Search for the cell housing the specified text and yield its (x, y) center coordinate. 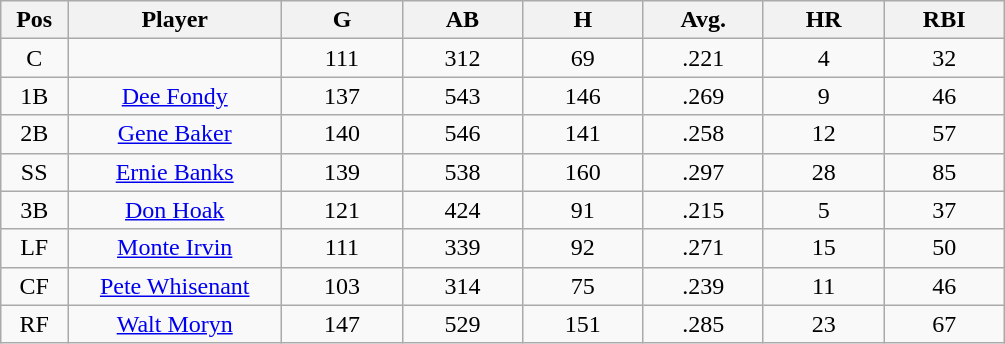
H (583, 20)
3B (34, 210)
HR (823, 20)
.271 (703, 248)
57 (944, 134)
121 (342, 210)
141 (583, 134)
91 (583, 210)
.215 (703, 210)
424 (462, 210)
67 (944, 324)
Ernie Banks (175, 172)
Avg. (703, 20)
.285 (703, 324)
11 (823, 286)
.239 (703, 286)
28 (823, 172)
312 (462, 58)
LF (34, 248)
Pos (34, 20)
.221 (703, 58)
Pete Whisenant (175, 286)
Walt Moryn (175, 324)
Player (175, 20)
546 (462, 134)
146 (583, 96)
32 (944, 58)
139 (342, 172)
50 (944, 248)
CF (34, 286)
543 (462, 96)
103 (342, 286)
15 (823, 248)
75 (583, 286)
Monte Irvin (175, 248)
160 (583, 172)
23 (823, 324)
69 (583, 58)
37 (944, 210)
140 (342, 134)
Dee Fondy (175, 96)
2B (34, 134)
C (34, 58)
AB (462, 20)
339 (462, 248)
538 (462, 172)
529 (462, 324)
9 (823, 96)
RF (34, 324)
.297 (703, 172)
12 (823, 134)
314 (462, 286)
151 (583, 324)
.258 (703, 134)
137 (342, 96)
92 (583, 248)
Don Hoak (175, 210)
147 (342, 324)
4 (823, 58)
.269 (703, 96)
1B (34, 96)
5 (823, 210)
SS (34, 172)
85 (944, 172)
Gene Baker (175, 134)
RBI (944, 20)
G (342, 20)
